Find where the given text appears and provide that cell's center as [X, Y] coordinate. 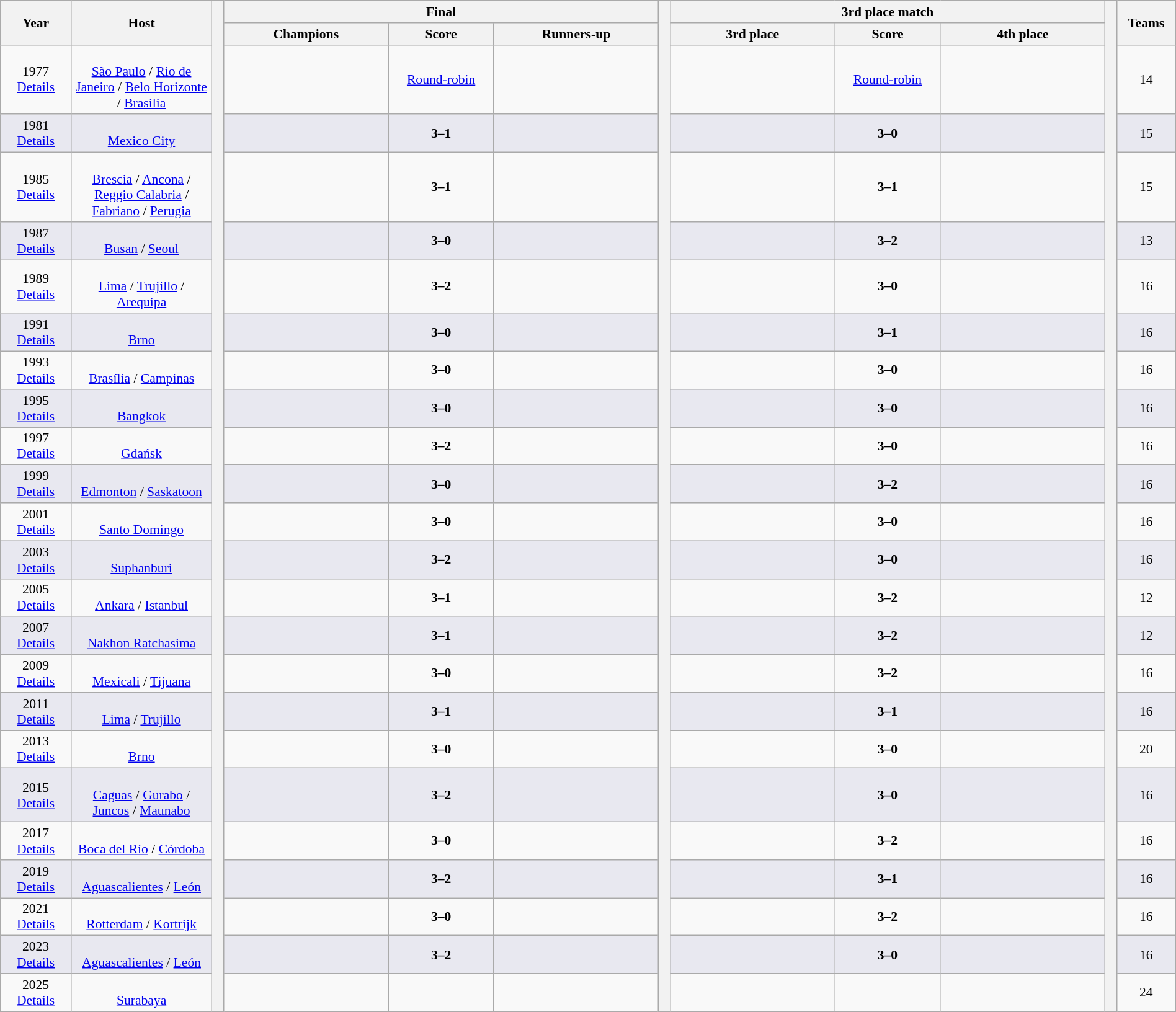
1991Details [36, 332]
São Paulo / Rio de Janeiro / Belo Horizonte / Brasília [141, 79]
Boca del Río / Córdoba [141, 841]
Surabaya [141, 992]
2025Details [36, 992]
3rd place match [888, 12]
1995Details [36, 408]
Runners-up [576, 34]
Busan / Seoul [141, 241]
Santo Domingo [141, 522]
1997Details [36, 446]
Bangkok [141, 408]
Edmonton / Saskatoon [141, 484]
Mexicali / Tijuana [141, 673]
Lima / Trujillo [141, 712]
Nakhon Ratchasima [141, 636]
Year [36, 22]
2013Details [36, 749]
Brescia / Ancona / Reggio Calabria / Fabriano / Perugia [141, 187]
1989Details [36, 286]
3rd place [753, 34]
2009Details [36, 673]
2021Details [36, 917]
Champions [306, 34]
13 [1146, 241]
2001Details [36, 522]
Brasília / Campinas [141, 371]
2023Details [36, 955]
Rotterdam / Kortrijk [141, 917]
1977Details [36, 79]
20 [1146, 749]
2011Details [36, 712]
Mexico City [141, 134]
2003Details [36, 559]
Host [141, 22]
2007Details [36, 636]
Suphanburi [141, 559]
14 [1146, 79]
2017Details [36, 841]
24 [1146, 992]
Caguas / Gurabo / Juncos / Maunabo [141, 795]
Final [442, 12]
2015Details [36, 795]
Ankara / Istanbul [141, 598]
2019Details [36, 879]
1993Details [36, 371]
1999Details [36, 484]
1985Details [36, 187]
1981Details [36, 134]
4th place [1022, 34]
Lima / Trujillo / Arequipa [141, 286]
2005Details [36, 598]
Gdańsk [141, 446]
Teams [1146, 22]
1987Details [36, 241]
